Pinpoint the cell where the given text exists, returning its [x, y] midpoint coordinate. 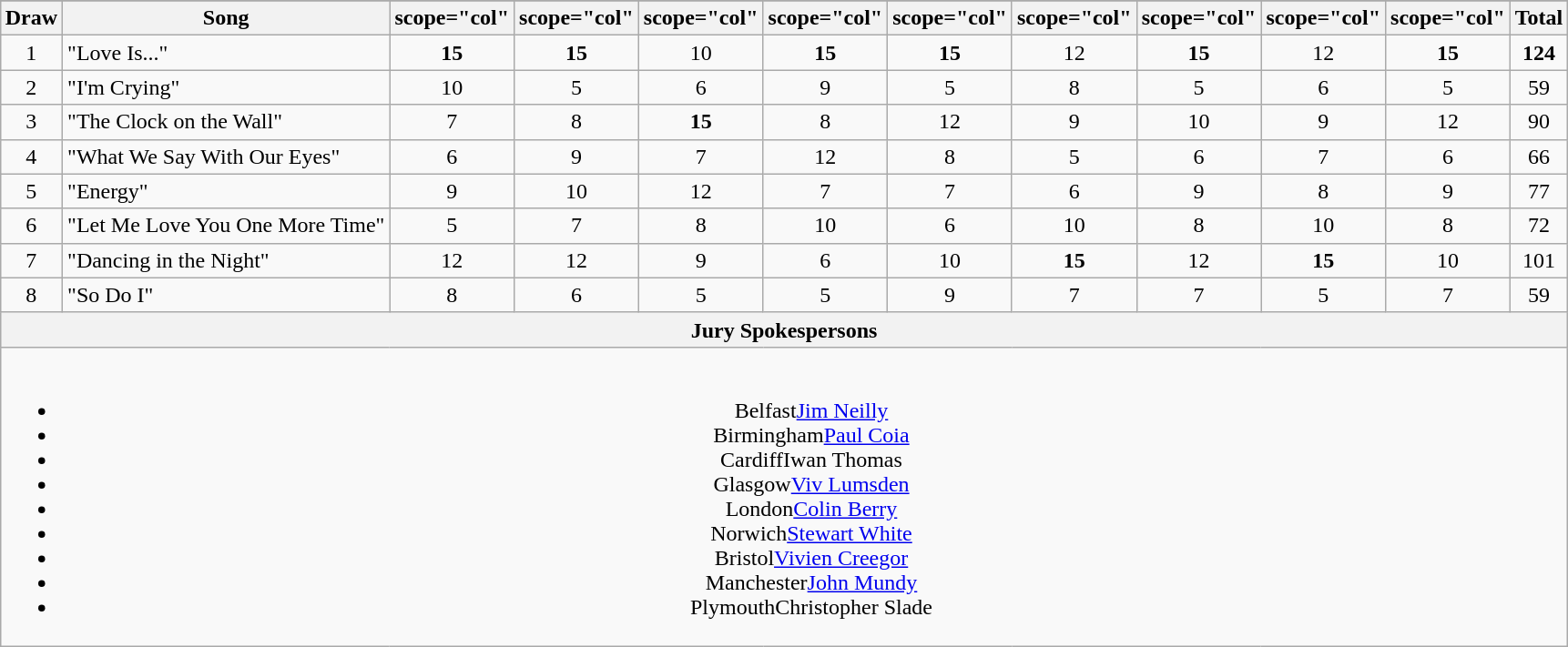
"The Clock on the Wall" [226, 122]
124 [1539, 53]
4 [31, 157]
Total [1539, 18]
"Dancing in the Night" [226, 260]
2 [31, 87]
"I'm Crying" [226, 87]
Jury Spokespersons [784, 329]
"Love Is..." [226, 53]
"What We Say With Our Eyes" [226, 157]
77 [1539, 191]
66 [1539, 157]
"So Do I" [226, 295]
"Energy" [226, 191]
1 [31, 53]
3 [31, 122]
Song [226, 18]
101 [1539, 260]
72 [1539, 226]
"Let Me Love You One More Time" [226, 226]
Draw [31, 18]
90 [1539, 122]
